Identify which cell holds the provided text, then report its (X, Y) central coordinate. 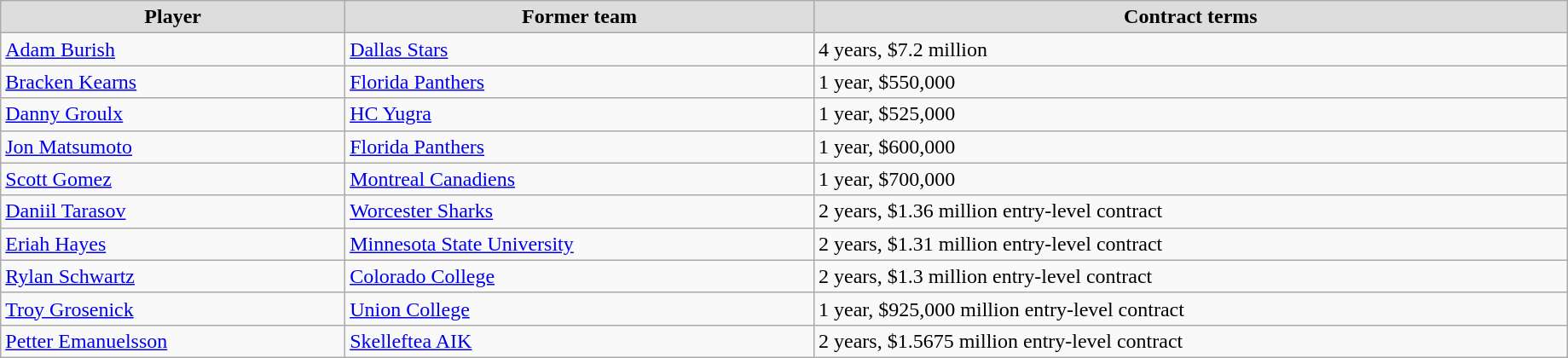
4 years, $7.2 million (1190, 49)
Union College (580, 309)
1 year, $600,000 (1190, 147)
Montreal Canadiens (580, 179)
Daniil Tarasov (173, 211)
2 years, $1.31 million entry-level contract (1190, 244)
Petter Emanuelsson (173, 341)
Rylan Schwartz (173, 276)
Player (173, 17)
1 year, $925,000 million entry-level contract (1190, 309)
Scott Gomez (173, 179)
2 years, $1.36 million entry-level contract (1190, 211)
2 years, $1.5675 million entry-level contract (1190, 341)
Colorado College (580, 276)
Bracken Kearns (173, 82)
1 year, $700,000 (1190, 179)
Minnesota State University (580, 244)
Contract terms (1190, 17)
1 year, $550,000 (1190, 82)
Danny Groulx (173, 114)
Adam Burish (173, 49)
2 years, $1.3 million entry-level contract (1190, 276)
Eriah Hayes (173, 244)
Former team (580, 17)
Troy Grosenick (173, 309)
1 year, $525,000 (1190, 114)
Worcester Sharks (580, 211)
Skelleftea AIK (580, 341)
Jon Matsumoto (173, 147)
HC Yugra (580, 114)
Dallas Stars (580, 49)
